Search for the cell housing the specified text and yield its (X, Y) center coordinate. 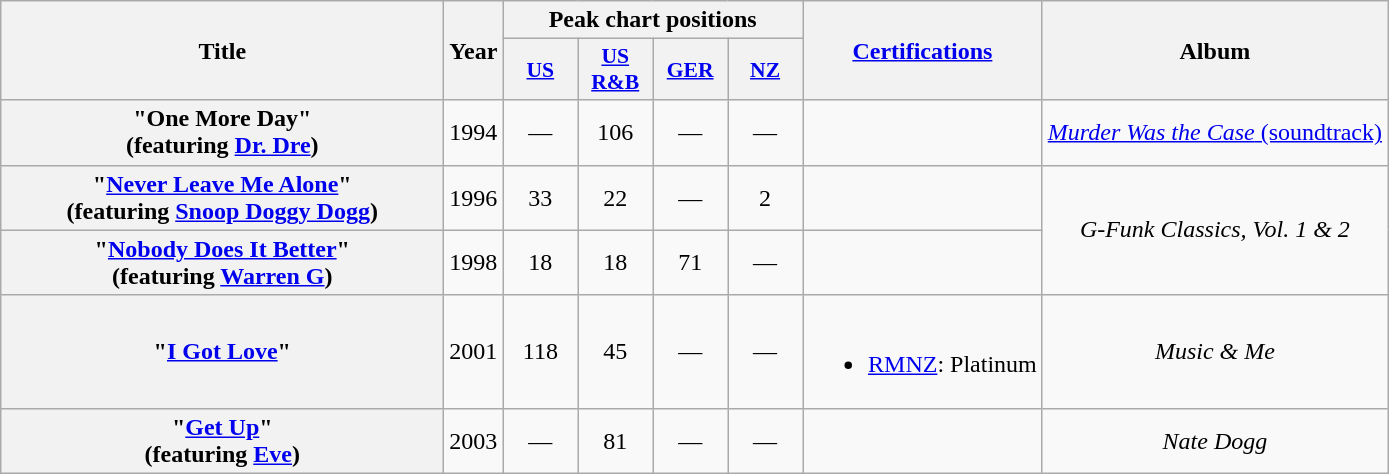
USR&B (616, 70)
1996 (474, 198)
Album (1214, 50)
1998 (474, 262)
2 (766, 198)
71 (690, 262)
Year (474, 50)
45 (616, 352)
33 (540, 198)
"Get Up"(featuring Eve) (222, 440)
G-Funk Classics, Vol. 1 & 2 (1214, 230)
GER (690, 70)
"Nobody Does It Better"(featuring Warren G) (222, 262)
"I Got Love" (222, 352)
RMNZ: Platinum (922, 352)
Murder Was the Case (soundtrack) (1214, 132)
Certifications (922, 50)
2001 (474, 352)
Peak chart positions (653, 20)
Title (222, 50)
1994 (474, 132)
22 (616, 198)
"One More Day"(featuring Dr. Dre) (222, 132)
118 (540, 352)
Nate Dogg (1214, 440)
Music & Me (1214, 352)
US (540, 70)
106 (616, 132)
2003 (474, 440)
81 (616, 440)
NZ (766, 70)
"Never Leave Me Alone"(featuring Snoop Doggy Dogg) (222, 198)
